Return the (x, y) coordinate for the center point of the cell that contains the specified text.  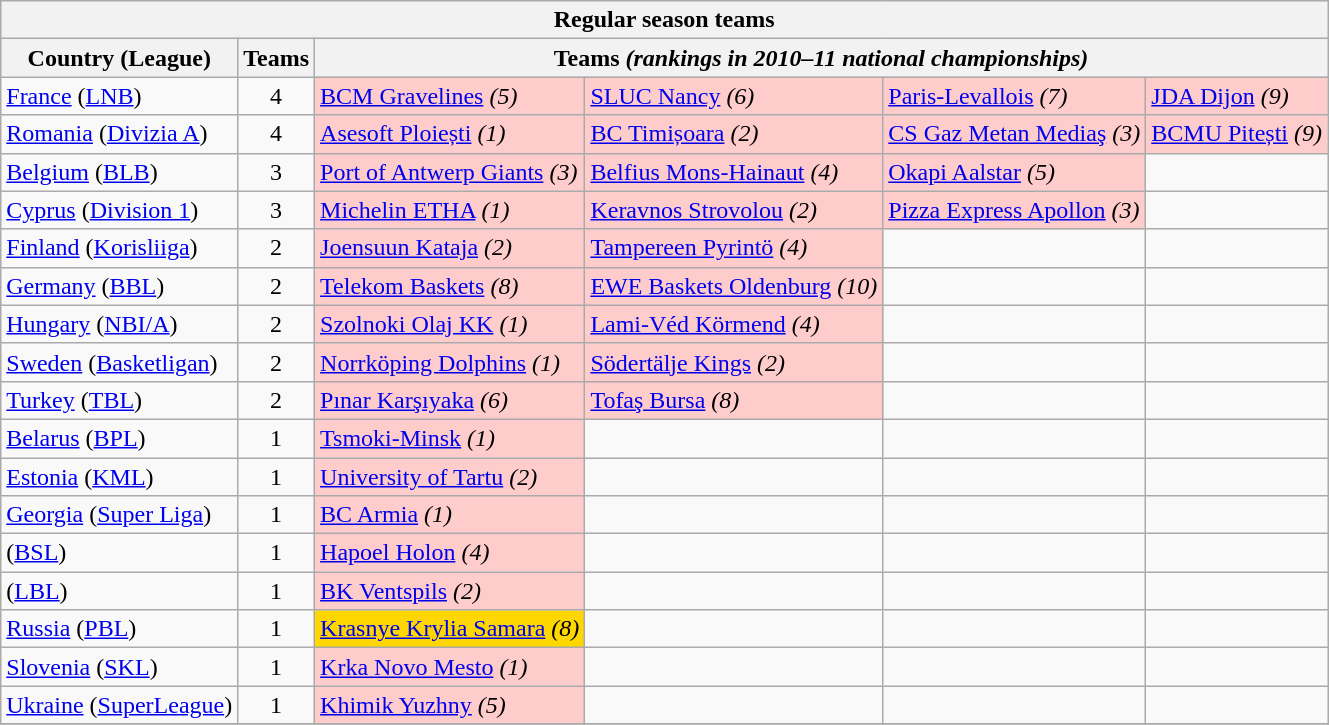
Krasnye Krylia Samara (8) (450, 629)
Khimik Yuzhny (5) (450, 705)
Cyprus (Division 1) (120, 210)
Södertälje Kings (2) (734, 362)
Russia (PBL) (120, 629)
Turkey (TBL) (120, 400)
BC Timișoara (2) (734, 134)
Georgia (Super Liga) (120, 515)
Pınar Karşıyaka (6) (450, 400)
SLUC Nancy (6) (734, 96)
Tofaş Bursa (8) (734, 400)
JDA Dijon (9) (1237, 96)
Szolnoki Olaj KK (1) (450, 324)
Romania (Divizia A) (120, 134)
Sweden (Basketligan) (120, 362)
Tsmoki-Minsk (1) (450, 438)
Pizza Express Apollon (3) (1014, 210)
University of Tartu (2) (450, 477)
CS Gaz Metan Mediaş (3) (1014, 134)
Tampereen Pyrintö (4) (734, 248)
Krka Novo Mesto (1) (450, 667)
Germany (BBL) (120, 286)
Hungary (NBI/A) (120, 324)
Estonia (KML) (120, 477)
BCM Gravelines (5) (450, 96)
Country (League) (120, 58)
Regular season teams (664, 20)
Paris-Levallois (7) (1014, 96)
Lami-Véd Körmend (4) (734, 324)
Teams (rankings in 2010–11 national championships) (822, 58)
Norrköping Dolphins (1) (450, 362)
BK Ventspils (2) (450, 591)
Belfius Mons-Hainaut (4) (734, 172)
Telekom Baskets (8) (450, 286)
Joensuun Kataja (2) (450, 248)
EWE Baskets Oldenburg (10) (734, 286)
Ukraine (SuperLeague) (120, 705)
Okapi Aalstar (5) (1014, 172)
Keravnos Strovolou (2) (734, 210)
Asesoft Ploiești (1) (450, 134)
France (LNB) (120, 96)
Port of Antwerp Giants (3) (450, 172)
(LBL) (120, 591)
BC Armia (1) (450, 515)
Belarus (BPL) (120, 438)
Slovenia (SKL) (120, 667)
Michelin ETHA (1) (450, 210)
(BSL) (120, 553)
Teams (276, 58)
Hapoel Holon (4) (450, 553)
Finland (Korisliiga) (120, 248)
BCMU Pitești (9) (1237, 134)
Belgium (BLB) (120, 172)
